Output the (x, y) coordinate of the center of the cell containing the given text.  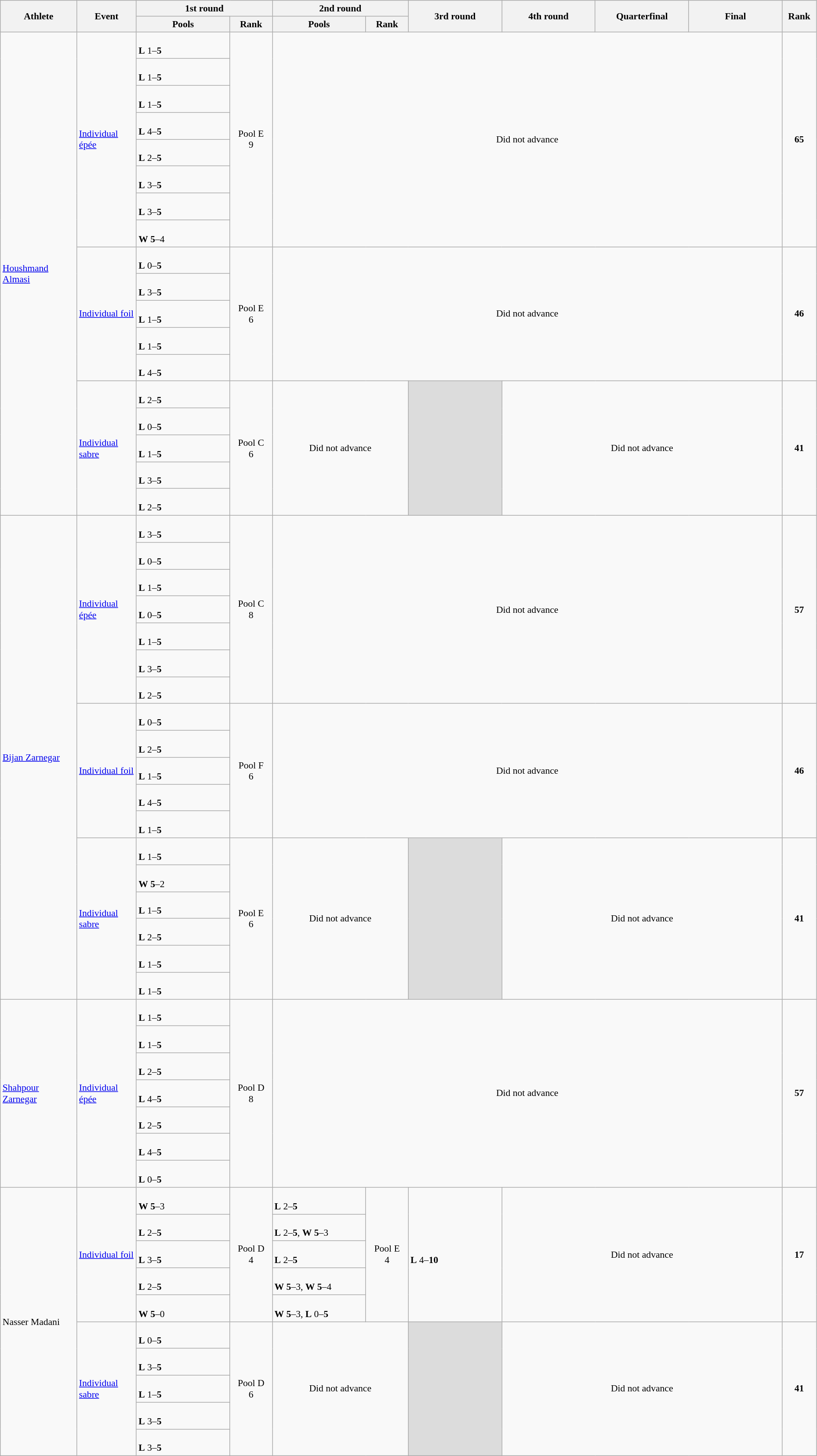
Final (736, 16)
1st round (204, 8)
W 5–0 (183, 1308)
W 5–3, L 0–5 (319, 1308)
65 (799, 139)
Pool D6 (251, 1389)
W 5–3, W 5–4 (319, 1281)
Pool D8 (251, 1093)
4th round (548, 16)
L 2–5, W 5–3 (319, 1227)
Bijan Zarnegar (39, 757)
Event (106, 16)
Pool E9 (251, 139)
Pool F6 (251, 771)
Quarterfinal (642, 16)
Pool E4 (387, 1255)
Pool C6 (251, 448)
2nd round (340, 8)
3rd round (455, 16)
17 (799, 1255)
W 5–2 (183, 878)
Pool C8 (251, 610)
W 5–4 (183, 233)
Pool D4 (251, 1255)
Shahpour Zarnegar (39, 1093)
L 4–10 (455, 1255)
Houshmand Almasi (39, 273)
Athlete (39, 16)
W 5–3 (183, 1201)
Nasser Madani (39, 1321)
